Pinpoint the cell where the given text exists, returning its (X, Y) midpoint coordinate. 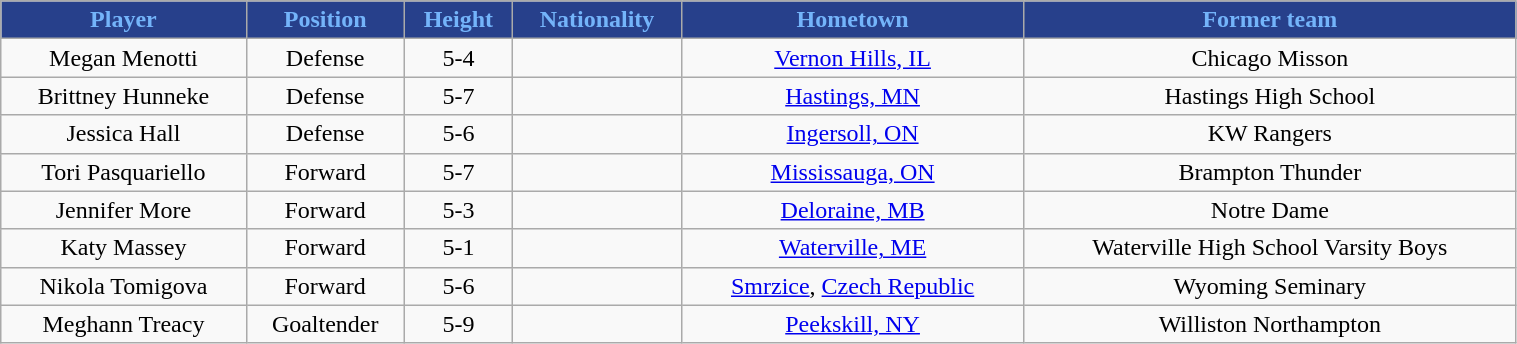
Position (325, 20)
Waterville High School Varsity Boys (1270, 248)
Notre Dame (1270, 210)
Waterville, ME (853, 248)
5-3 (458, 210)
Peekskill, NY (853, 324)
Williston Northampton (1270, 324)
Jessica Hall (124, 134)
Hastings, MN (853, 96)
Former team (1270, 20)
Wyoming Seminary (1270, 286)
Nationality (596, 20)
Mississauga, ON (853, 172)
Smrzice, Czech Republic (853, 286)
Nikola Tomigova (124, 286)
Hastings High School (1270, 96)
5-4 (458, 58)
Meghann Treacy (124, 324)
Megan Menotti (124, 58)
Goaltender (325, 324)
Jennifer More (124, 210)
Chicago Misson (1270, 58)
Height (458, 20)
5-1 (458, 248)
5-9 (458, 324)
Vernon Hills, IL (853, 58)
Tori Pasquariello (124, 172)
KW Rangers (1270, 134)
Hometown (853, 20)
Ingersoll, ON (853, 134)
Brittney Hunneke (124, 96)
Katy Massey (124, 248)
Deloraine, MB (853, 210)
Brampton Thunder (1270, 172)
Player (124, 20)
